Provide the [x, y] coordinate of the cell's center where the given text is located.  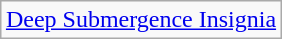
Deep Submergence Insignia [140, 20]
